Scan for the cell matching the given text and deliver its [x, y] coordinate at center. 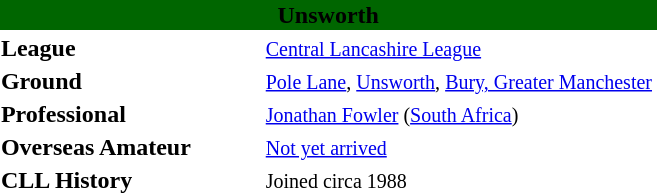
Jonathan Fowler (South Africa) [460, 114]
Not yet arrived [460, 147]
Central Lancashire League [460, 48]
Pole Lane, Unsworth, Bury, Greater Manchester [460, 81]
